Locate the cell with the specified text and output its (x, y) center coordinate. 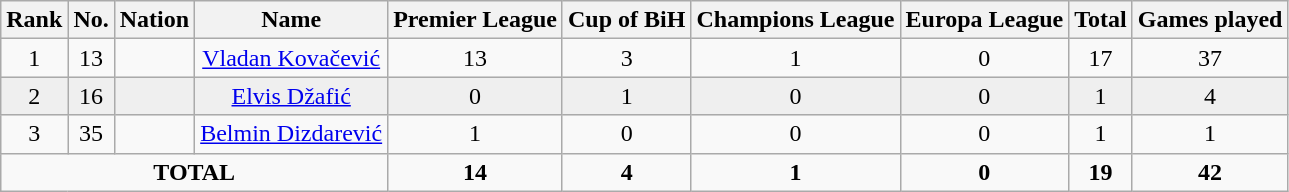
Premier League (476, 20)
16 (91, 96)
Nation (154, 20)
Total (1101, 20)
17 (1101, 58)
Elvis Džafić (292, 96)
Champions League (796, 20)
TOTAL (194, 172)
No. (91, 20)
2 (34, 96)
14 (476, 172)
Cup of BiH (626, 20)
42 (1210, 172)
Europa League (984, 20)
Name (292, 20)
35 (91, 134)
Belmin Dizdarević (292, 134)
Vladan Kovačević (292, 58)
19 (1101, 172)
Games played (1210, 20)
37 (1210, 58)
Rank (34, 20)
